Find where the given text appears and provide that cell's center as [x, y] coordinate. 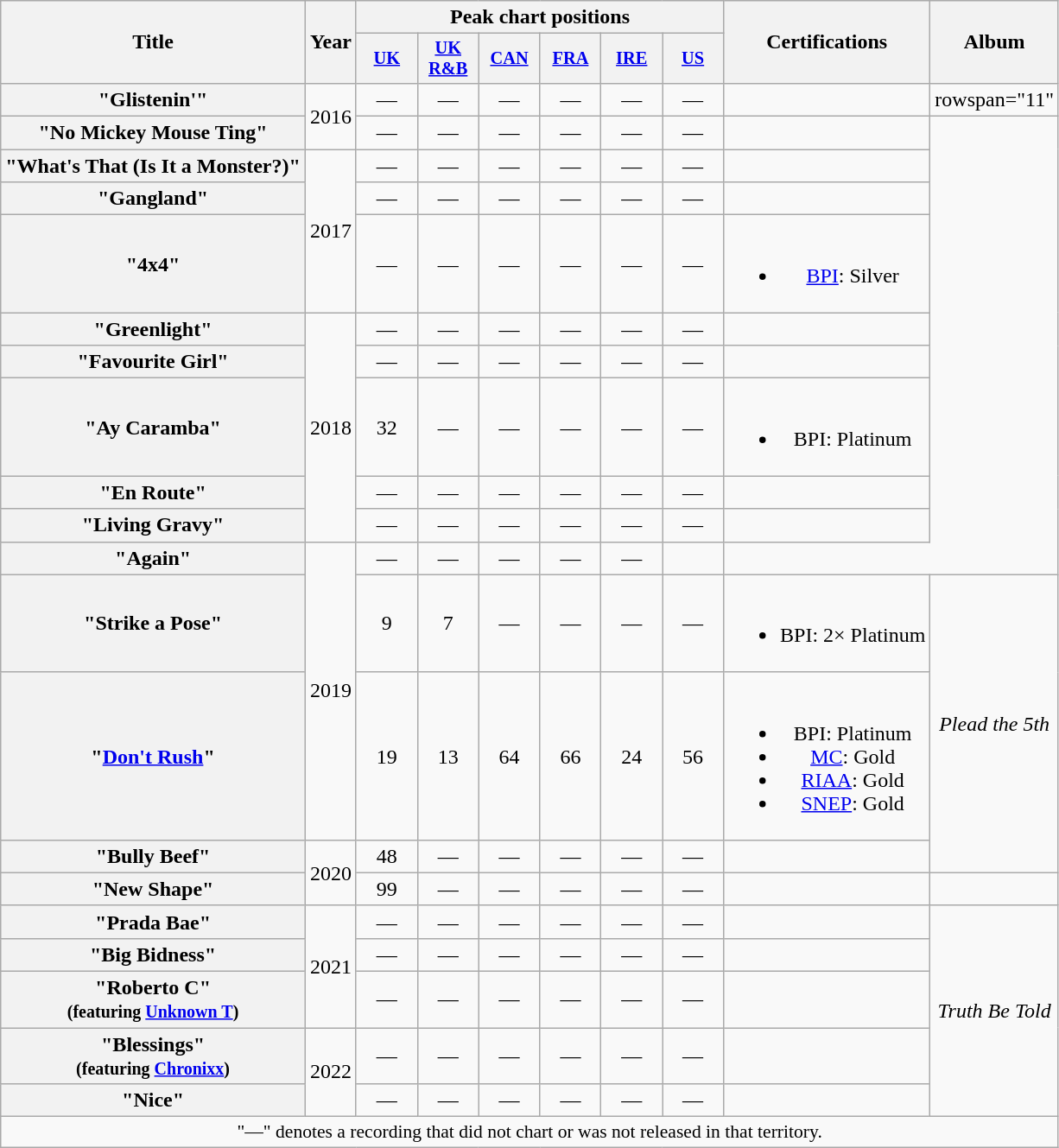
"Again" [154, 558]
UK [387, 59]
64 [510, 756]
2018 [330, 427]
Year [330, 42]
"Big Bidness" [154, 955]
48 [387, 856]
"Strike a Pose" [154, 624]
"—" denotes a recording that did not chart or was not released in that territory. [530, 1132]
BPI: 2× Platinum [828, 624]
2021 [330, 966]
2017 [330, 232]
"Gangland" [154, 199]
"Bully Beef" [154, 856]
24 [632, 756]
FRA [570, 59]
BPI: Platinum [828, 427]
Plead the 5th [995, 724]
"New Shape" [154, 889]
Truth Be Told [995, 1011]
99 [387, 889]
56 [693, 756]
7 [447, 624]
Certifications [828, 42]
32 [387, 427]
"Greenlight" [154, 329]
Peak chart positions [539, 17]
9 [387, 624]
13 [447, 756]
2022 [330, 1073]
66 [570, 756]
"Nice" [154, 1100]
"Ay Caramba" [154, 427]
"Prada Bae" [154, 922]
US [693, 59]
"4x4" [154, 264]
"What's That (Is It a Monster?)" [154, 166]
2016 [330, 116]
"Glistenin'" [154, 99]
Album [995, 42]
Title [154, 42]
2019 [330, 691]
BPI: Silver [828, 264]
UKR&B [447, 59]
"Don't Rush" [154, 756]
"Favourite Girl" [154, 362]
"No Mickey Mouse Ting" [154, 133]
CAN [510, 59]
19 [387, 756]
rowspan="11" [995, 99]
"Roberto C"(featuring Unknown T) [154, 1000]
"En Route" [154, 492]
"Blessings"(featuring Chronixx) [154, 1056]
IRE [632, 59]
"Living Gravy" [154, 525]
BPI: PlatinumMC: GoldRIAA: GoldSNEP: Gold [828, 756]
2020 [330, 872]
